Output the (X, Y) coordinate of the center of the cell containing the given text.  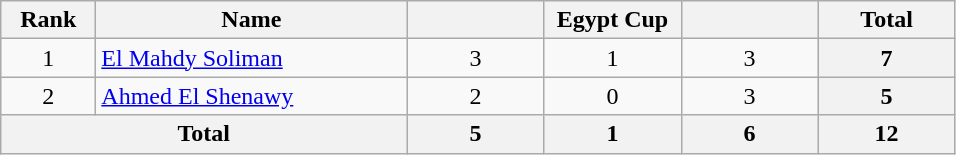
12 (886, 134)
6 (750, 134)
Egypt Cup (612, 20)
7 (886, 58)
Rank (48, 20)
Ahmed El Shenawy (252, 96)
Name (252, 20)
El Mahdy Soliman (252, 58)
0 (612, 96)
